Scan for the cell matching the given text and deliver its [X, Y] coordinate at center. 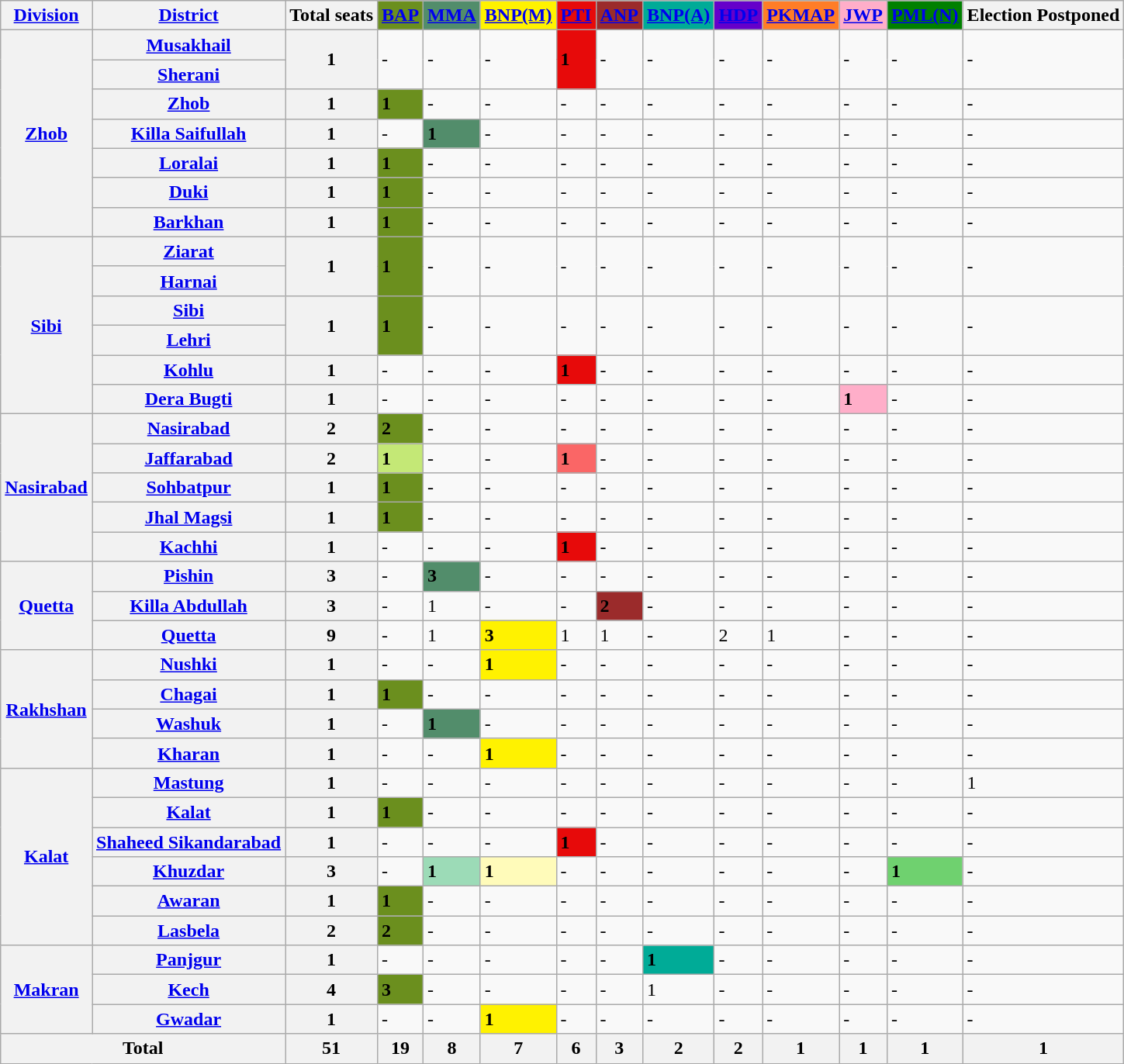
Kech [188, 990]
Killa Saifullah [188, 133]
Awaran [188, 901]
Killa Abdullah [188, 606]
BNP(A) [678, 16]
Sherani [188, 74]
Rakhshan [47, 709]
PTI [576, 16]
Kharan [188, 753]
PML(N) [925, 16]
Panjgur [188, 960]
Jhal Magsi [188, 517]
Lasbela [188, 931]
MMA [452, 16]
HDP [738, 16]
Makran [47, 990]
Musakhail [188, 45]
6 [576, 1048]
Lehri [188, 340]
Washuk [188, 724]
PKMAP [801, 16]
Kachhi [188, 547]
District [188, 16]
JWP [863, 16]
Total seats [332, 16]
9 [332, 635]
BNP(M) [518, 16]
51 [332, 1048]
19 [400, 1048]
ANP [619, 16]
Khuzdar [188, 872]
4 [332, 990]
Election Postponed [1043, 16]
Harnai [188, 281]
Loralai [188, 163]
7 [518, 1048]
Sohbatpur [188, 488]
Nushki [188, 665]
Barkhan [188, 222]
8 [452, 1048]
Duki [188, 192]
Pishin [188, 576]
Total [143, 1048]
Jaffarabad [188, 458]
Dera Bugti [188, 399]
Gwadar [188, 1019]
Kohlu [188, 370]
Ziarat [188, 251]
Mastung [188, 782]
Chagai [188, 694]
Shaheed Sikandarabad [188, 841]
Division [47, 16]
BAP [400, 16]
